Extract the [X, Y] coordinate from the center of the cell holding the provided text.  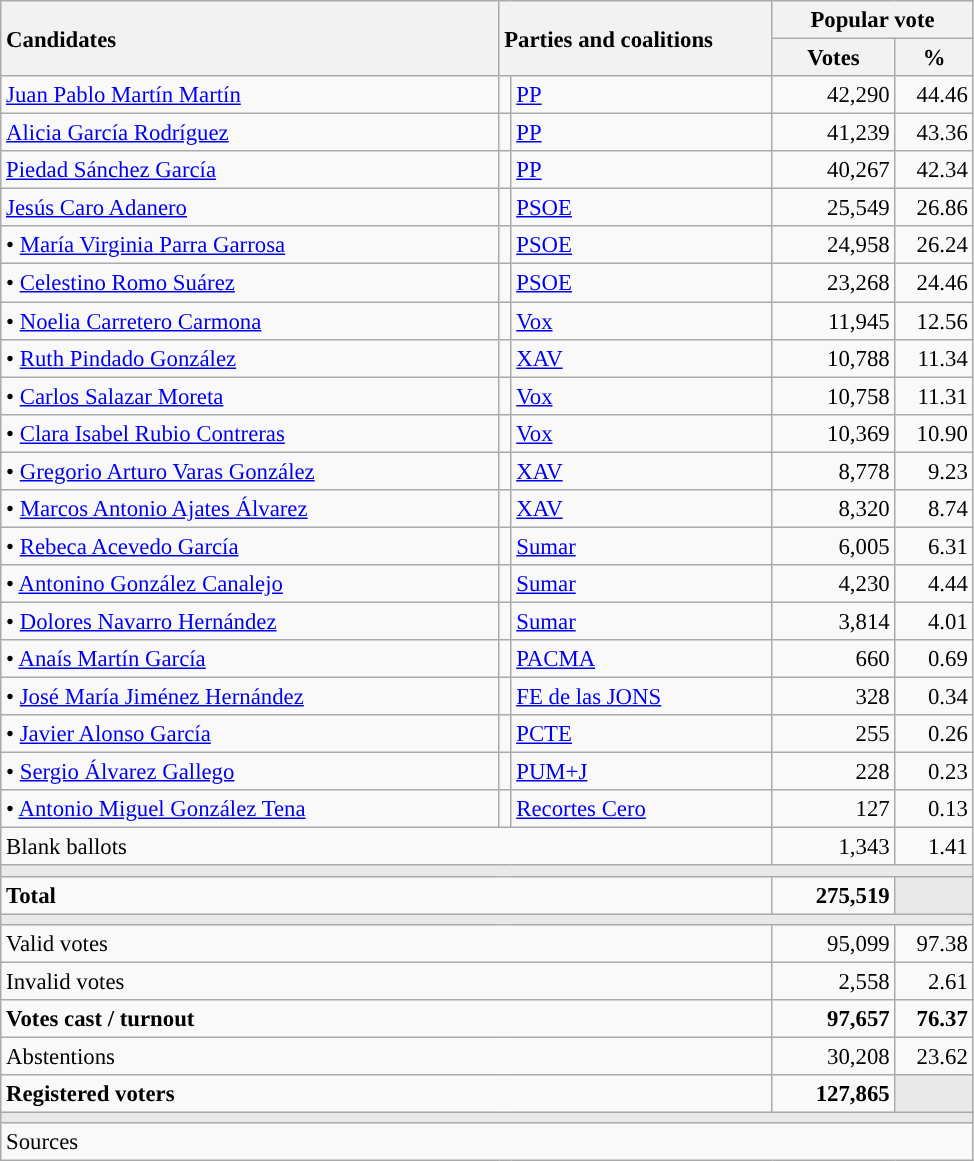
0.69 [934, 659]
228 [834, 772]
Invalid votes [386, 981]
• Javier Alonso García [250, 734]
Valid votes [386, 943]
2,558 [834, 981]
76.37 [934, 1019]
PACMA [642, 659]
9.23 [934, 471]
• Gregorio Arturo Varas González [250, 471]
Votes [834, 58]
8,778 [834, 471]
Abstentions [386, 1056]
10,369 [834, 433]
• Carlos Salazar Moreta [250, 396]
26.24 [934, 245]
127 [834, 809]
41,239 [834, 133]
10,758 [834, 396]
0.23 [934, 772]
4.44 [934, 584]
6.31 [934, 546]
• Ruth Pindado González [250, 358]
0.34 [934, 697]
11.31 [934, 396]
Sources [487, 1142]
• Celestino Romo Suárez [250, 283]
11,945 [834, 321]
Votes cast / turnout [386, 1019]
8,320 [834, 509]
Blank ballots [386, 847]
Piedad Sánchez García [250, 170]
24.46 [934, 283]
• Marcos Antonio Ajates Álvarez [250, 509]
127,865 [834, 1094]
97.38 [934, 943]
Total [386, 895]
275,519 [834, 895]
12.56 [934, 321]
• María Virginia Parra Garrosa [250, 245]
6,005 [834, 546]
Popular vote [872, 20]
328 [834, 697]
• Noelia Carretero Carmona [250, 321]
4,230 [834, 584]
Recortes Cero [642, 809]
30,208 [834, 1056]
• José María Jiménez Hernández [250, 697]
43.36 [934, 133]
PCTE [642, 734]
Alicia García Rodríguez [250, 133]
23,268 [834, 283]
• Dolores Navarro Hernández [250, 621]
95,099 [834, 943]
11.34 [934, 358]
24,958 [834, 245]
0.26 [934, 734]
• Rebeca Acevedo García [250, 546]
FE de las JONS [642, 697]
% [934, 58]
2.61 [934, 981]
PUM+J [642, 772]
44.46 [934, 95]
26.86 [934, 208]
97,657 [834, 1019]
8.74 [934, 509]
40,267 [834, 170]
Registered voters [386, 1094]
23.62 [934, 1056]
• Anaís Martín García [250, 659]
Juan Pablo Martín Martín [250, 95]
Jesús Caro Adanero [250, 208]
Candidates [250, 38]
• Clara Isabel Rubio Contreras [250, 433]
10.90 [934, 433]
255 [834, 734]
3,814 [834, 621]
1,343 [834, 847]
1.41 [934, 847]
42.34 [934, 170]
• Sergio Álvarez Gallego [250, 772]
Parties and coalitions [636, 38]
660 [834, 659]
4.01 [934, 621]
25,549 [834, 208]
42,290 [834, 95]
0.13 [934, 809]
10,788 [834, 358]
• Antonino González Canalejo [250, 584]
• Antonio Miguel González Tena [250, 809]
